Return the (x, y) coordinate for the center point of the cell that contains the specified text.  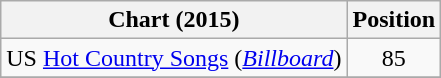
US Hot Country Songs (Billboard) (174, 58)
Position (394, 20)
Chart (2015) (174, 20)
85 (394, 58)
